Return the (x, y) coordinate for the center point of the cell that contains the specified text.  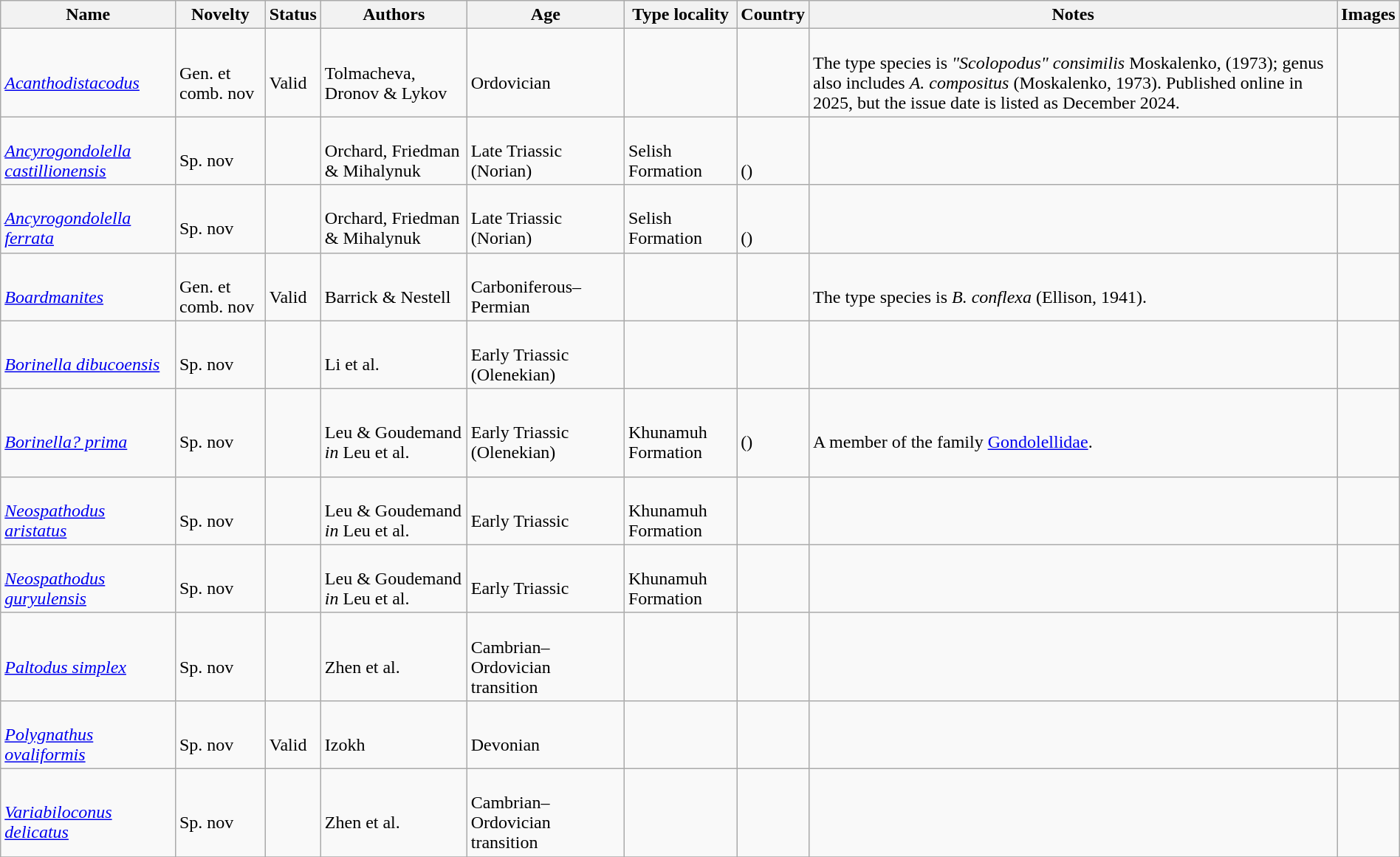
The type species is B. conflexa (Ellison, 1941). (1074, 287)
Tolmacheva, Dronov & Lykov (394, 72)
Devonian (545, 734)
Polygnathus ovaliformis (89, 734)
Neospathodus guryulensis (89, 578)
Ordovician (545, 72)
Images (1368, 15)
Barrick & Nestell (394, 287)
Age (545, 15)
Country (773, 15)
Borinella dibucoensis (89, 355)
Li et al. (394, 355)
Boardmanites (89, 287)
Novelty (220, 15)
Carboniferous–Permian (545, 287)
Paltodus simplex (89, 656)
Authors (394, 15)
A member of the family Gondolellidae. (1074, 433)
Izokh (394, 734)
Name (89, 15)
Status (292, 15)
Borinella? prima (89, 433)
Acanthodistacodus (89, 72)
Notes (1074, 15)
Ancyrogondolella castillionensis (89, 151)
Variabiloconus delicatus (89, 813)
Neospathodus aristatus (89, 511)
Type locality (680, 15)
Ancyrogondolella ferrata (89, 219)
